Return the (x, y) coordinate for the center point of the cell that contains the specified text.  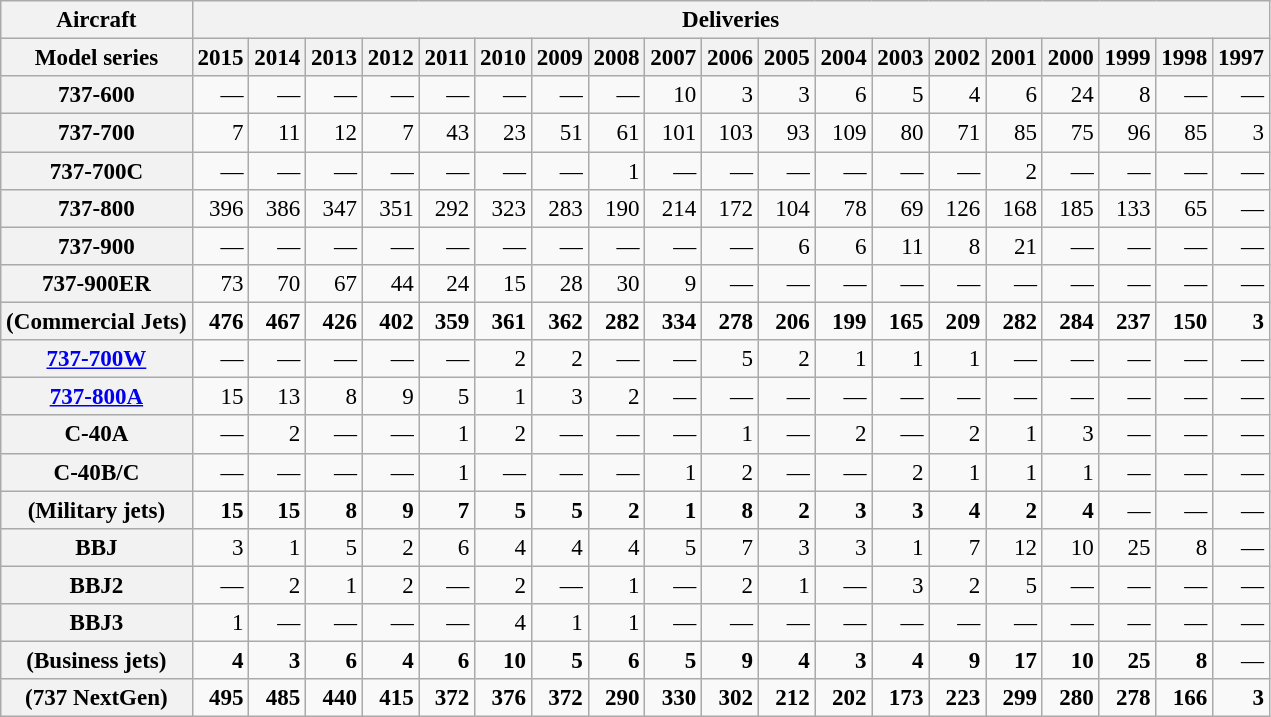
737-800 (96, 209)
330 (674, 698)
13 (278, 397)
376 (504, 698)
Deliveries (730, 20)
202 (844, 698)
2014 (278, 58)
1997 (1242, 58)
Aircraft (96, 20)
347 (334, 209)
1998 (1184, 58)
165 (900, 322)
223 (958, 698)
737-700W (96, 359)
290 (616, 698)
BBJ2 (96, 585)
386 (278, 209)
2002 (958, 58)
2006 (730, 58)
440 (334, 698)
199 (844, 322)
214 (674, 209)
166 (1184, 698)
361 (504, 322)
28 (560, 284)
172 (730, 209)
737-600 (96, 95)
299 (1014, 698)
467 (278, 322)
73 (220, 284)
17 (1014, 661)
BBJ (96, 548)
168 (1014, 209)
402 (390, 322)
2012 (390, 58)
30 (616, 284)
359 (447, 322)
61 (616, 133)
51 (560, 133)
737-800A (96, 397)
2009 (560, 58)
67 (334, 284)
126 (958, 209)
237 (1128, 322)
BBJ3 (96, 623)
21 (1014, 246)
75 (1070, 133)
2011 (447, 58)
78 (844, 209)
23 (504, 133)
(Military jets) (96, 510)
C-40B/C (96, 472)
109 (844, 133)
150 (1184, 322)
2007 (674, 58)
2008 (616, 58)
737-700 (96, 133)
2010 (504, 58)
495 (220, 698)
209 (958, 322)
284 (1070, 322)
2000 (1070, 58)
206 (786, 322)
212 (786, 698)
C-40A (96, 435)
292 (447, 209)
103 (730, 133)
101 (674, 133)
334 (674, 322)
737-900ER (96, 284)
485 (278, 698)
Model series (96, 58)
104 (786, 209)
323 (504, 209)
396 (220, 209)
43 (447, 133)
280 (1070, 698)
80 (900, 133)
190 (616, 209)
2003 (900, 58)
(737 NextGen) (96, 698)
737-900 (96, 246)
1999 (1128, 58)
737-700C (96, 171)
69 (900, 209)
2013 (334, 58)
283 (560, 209)
(Commercial Jets) (96, 322)
351 (390, 209)
362 (560, 322)
2015 (220, 58)
173 (900, 698)
44 (390, 284)
476 (220, 322)
2004 (844, 58)
426 (334, 322)
2005 (786, 58)
96 (1128, 133)
(Business jets) (96, 661)
70 (278, 284)
65 (1184, 209)
185 (1070, 209)
133 (1128, 209)
302 (730, 698)
415 (390, 698)
2001 (1014, 58)
93 (786, 133)
71 (958, 133)
